Detect which cell encompasses the target text, then output its (x, y) center coordinate. 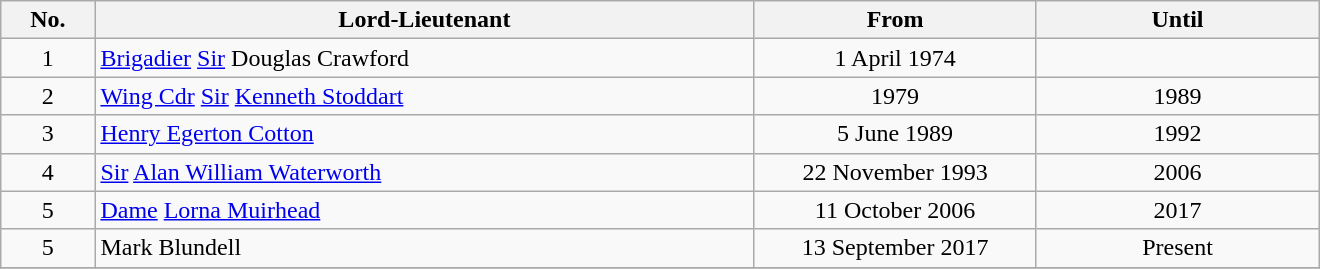
1992 (1177, 134)
From (895, 20)
3 (48, 134)
No. (48, 20)
22 November 1993 (895, 172)
5 June 1989 (895, 134)
Sir Alan William Waterworth (424, 172)
1979 (895, 96)
2017 (1177, 210)
Lord-Lieutenant (424, 20)
4 (48, 172)
Mark Blundell (424, 248)
Henry Egerton Cotton (424, 134)
11 October 2006 (895, 210)
13 September 2017 (895, 248)
Until (1177, 20)
1989 (1177, 96)
2 (48, 96)
Wing Cdr Sir Kenneth Stoddart (424, 96)
1 (48, 58)
Brigadier Sir Douglas Crawford (424, 58)
2006 (1177, 172)
Present (1177, 248)
1 April 1974 (895, 58)
Dame Lorna Muirhead (424, 210)
